Output the [X, Y] coordinate of the center of the cell containing the given text.  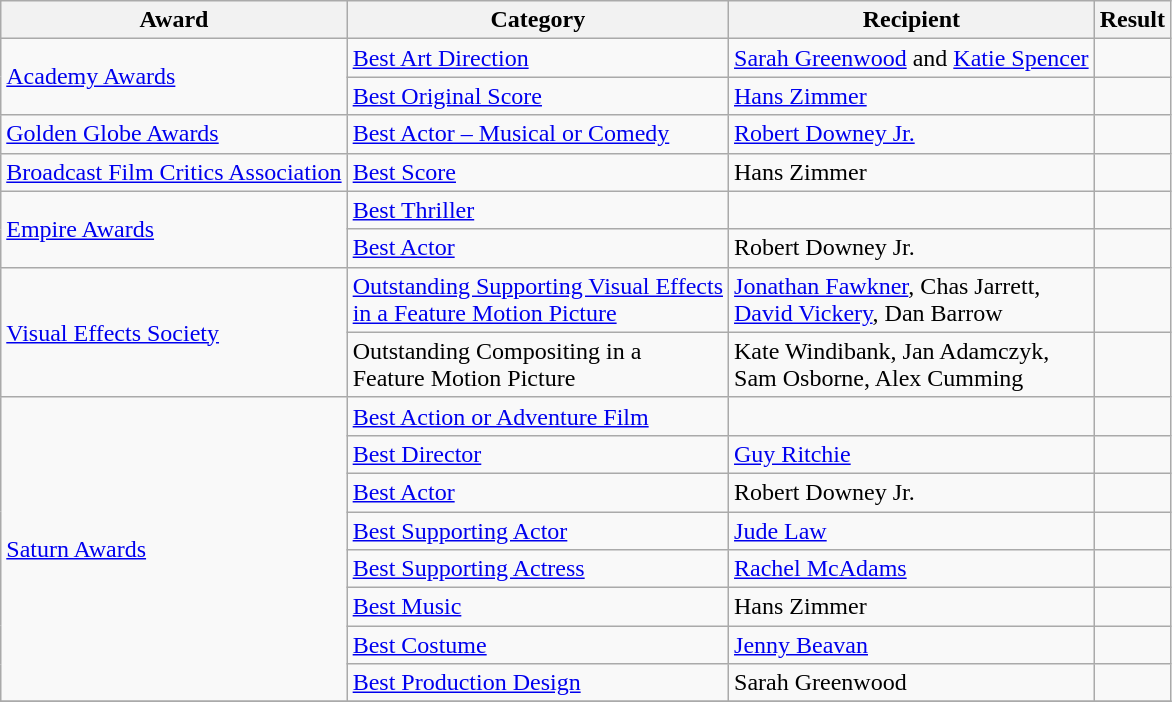
Empire Awards [174, 229]
Best Thriller [538, 210]
Jude Law [912, 531]
Best Director [538, 454]
Sarah Greenwood [912, 683]
Academy Awards [174, 77]
Broadcast Film Critics Association [174, 172]
Result [1132, 20]
Rachel McAdams [912, 569]
Best Supporting Actress [538, 569]
Recipient [912, 20]
Best Music [538, 607]
Outstanding Supporting Visual Effects in a Feature Motion Picture [538, 300]
Best Production Design [538, 683]
Golden Globe Awards [174, 134]
Visual Effects Society [174, 332]
Jenny Beavan [912, 645]
Outstanding Compositing in a Feature Motion Picture [538, 364]
Jonathan Fawkner, Chas Jarrett, David Vickery, Dan Barrow [912, 300]
Sarah Greenwood and Katie Spencer [912, 58]
Kate Windibank, Jan Adamczyk, Sam Osborne, Alex Cumming [912, 364]
Award [174, 20]
Best Costume [538, 645]
Best Supporting Actor [538, 531]
Category [538, 20]
Best Actor – Musical or Comedy [538, 134]
Best Action or Adventure Film [538, 416]
Saturn Awards [174, 549]
Best Original Score [538, 96]
Guy Ritchie [912, 454]
Best Art Direction [538, 58]
Best Score [538, 172]
